Capture the cell that displays the provided text and extract its [x, y] central coordinate. 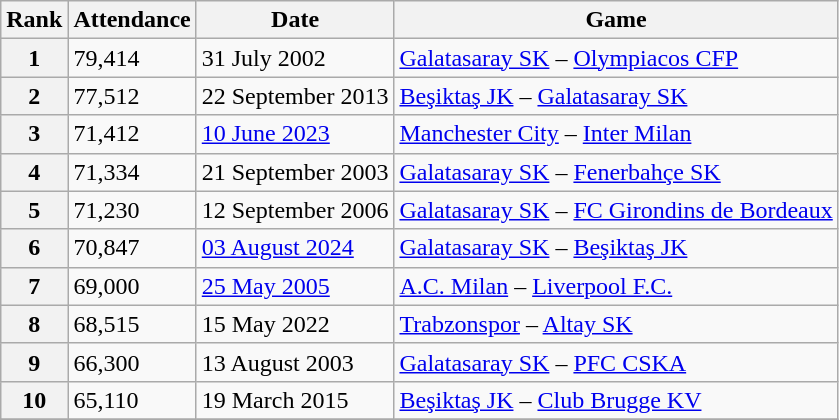
77,512 [132, 96]
15 May 2022 [295, 324]
9 [34, 362]
Galatasaray SK – PFC CSKA [616, 362]
31 July 2002 [295, 58]
70,847 [132, 248]
Date [295, 20]
Beşiktaş JK – Galatasaray SK [616, 96]
71,230 [132, 210]
Trabzonspor – Altay SK [616, 324]
1 [34, 58]
21 September 2003 [295, 172]
13 August 2003 [295, 362]
4 [34, 172]
Rank [34, 20]
Attendance [132, 20]
03 August 2024 [295, 248]
22 September 2013 [295, 96]
7 [34, 286]
Galatasaray SK – Olympiacos CFP [616, 58]
Game [616, 20]
79,414 [132, 58]
A.C. Milan – Liverpool F.C. [616, 286]
71,334 [132, 172]
8 [34, 324]
Galatasaray SK – Fenerbahçe SK [616, 172]
Galatasaray SK – FC Girondins de Bordeaux [616, 210]
25 May 2005 [295, 286]
66,300 [132, 362]
2 [34, 96]
69,000 [132, 286]
10 [34, 400]
12 September 2006 [295, 210]
19 March 2015 [295, 400]
65,110 [132, 400]
10 June 2023 [295, 134]
71,412 [132, 134]
6 [34, 248]
Manchester City – Inter Milan [616, 134]
3 [34, 134]
Beşiktaş JK – Club Brugge KV [616, 400]
68,515 [132, 324]
Galatasaray SK – Beşiktaş JK [616, 248]
5 [34, 210]
